Provide the (X, Y) coordinate of the cell's center where the given text is located.  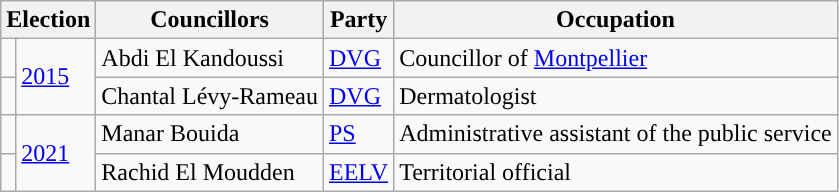
PS (358, 134)
Election (48, 20)
Abdi El Kandoussi (210, 58)
2015 (56, 77)
Rachid El Moudden (210, 172)
Dermatologist (616, 96)
EELV (358, 172)
2021 (56, 153)
Occupation (616, 20)
Manar Bouida (210, 134)
Chantal Lévy-Rameau (210, 96)
Territorial official (616, 172)
Councillors (210, 20)
Administrative assistant of the public service (616, 134)
Party (358, 20)
Councillor of Montpellier (616, 58)
